For the text-containing cell, return its midpoint in [X, Y] coordinate format. 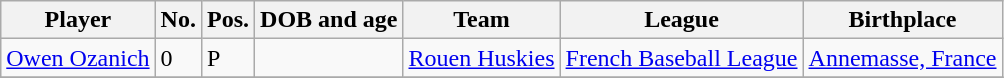
DOB and age [329, 20]
Birthplace [902, 20]
Rouen Huskies [482, 58]
Pos. [228, 20]
French Baseball League [682, 58]
Player [78, 20]
No. [178, 20]
Owen Ozanich [78, 58]
Team [482, 20]
League [682, 20]
Annemasse, France [902, 58]
P [228, 58]
0 [178, 58]
